Scan for the cell matching the given text and deliver its [X, Y] coordinate at center. 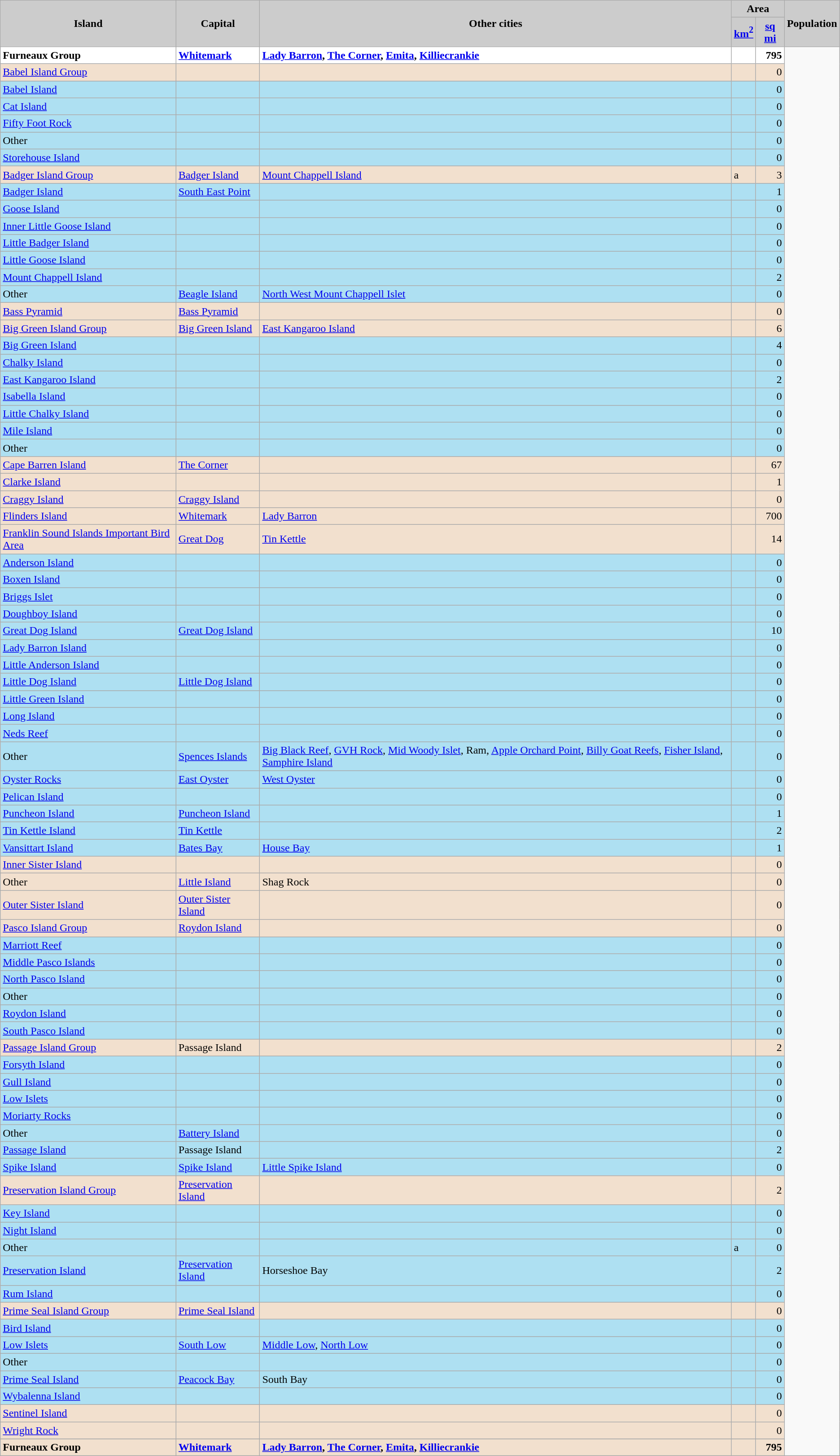
Moriarty Rocks [88, 1116]
Other cities [495, 23]
Capital [218, 23]
Badger Island Group [88, 174]
Shag Rock [495, 882]
Inner Little Goose Island [88, 226]
Franklin Sound Islands Important Bird Area [88, 539]
6 [770, 328]
Big Green Island Group [88, 328]
Mile Island [88, 431]
South Pasco Island [88, 1030]
Cape Barren Island [88, 465]
West Oyster [495, 779]
East Oyster [218, 779]
Cat Island [88, 106]
The Corner [218, 465]
House Bay [495, 848]
Neds Reef [88, 733]
Pasco Island Group [88, 928]
Prime Seal Island Group [88, 1311]
sq mi [770, 32]
Goose Island [88, 209]
Island [88, 23]
Chalky Island [88, 362]
South East Point [218, 192]
Area [758, 9]
Long Island [88, 716]
South Bay [495, 1379]
Vansittart Island [88, 848]
Bates Bay [218, 848]
Anderson Island [88, 562]
Wright Rock [88, 1430]
Gull Island [88, 1081]
Babel Island [88, 89]
Key Island [88, 1213]
Middle Low, North Low [495, 1345]
Little Spike Island [495, 1167]
3 [770, 174]
Wybalenna Island [88, 1396]
67 [770, 465]
Little Goose Island [88, 260]
Little Green Island [88, 699]
14 [770, 539]
km2 [744, 32]
Inner Sister Island [88, 865]
Passage Island Group [88, 1047]
South Low [218, 1345]
Marriott Reef [88, 945]
Sentinel Island [88, 1413]
Rum Island [88, 1294]
Peacock Bay [218, 1379]
700 [770, 516]
Isabella Island [88, 397]
Clarke Island [88, 482]
Bird Island [88, 1328]
Tin Kettle Island [88, 831]
Big Black Reef, GVH Rock, Mid Woody Islet, Ram, Apple Orchard Point, Billy Goat Reefs, Fisher Island, Samphire Island [495, 756]
Great Dog [218, 539]
Forsyth Island [88, 1064]
Battery Island [218, 1133]
North West Mount Chappell Islet [495, 294]
Little Chalky Island [88, 414]
10 [770, 631]
Briggs Islet [88, 597]
Boxen Island [88, 580]
Night Island [88, 1230]
Lady Barron [495, 516]
Spences Islands [218, 756]
Preservation Island Group [88, 1190]
Little Anderson Island [88, 665]
Oyster Rocks [88, 779]
Doughboy Island [88, 614]
Flinders Island [88, 516]
Fifty Foot Rock [88, 123]
Little Island [218, 882]
Pelican Island [88, 796]
Horseshoe Bay [495, 1270]
Middle Pasco Islands [88, 962]
4 [770, 345]
Lady Barron Island [88, 648]
Babel Island Group [88, 72]
North Pasco Island [88, 979]
Storehouse Island [88, 157]
Little Badger Island [88, 243]
Population [812, 23]
Beagle Island [218, 294]
